Return the [X, Y] coordinate for the center point of the cell that contains the specified text.  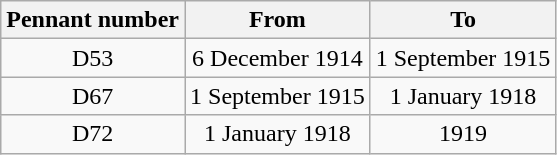
D53 [93, 58]
D67 [93, 96]
To [463, 20]
D72 [93, 134]
From [277, 20]
Pennant number [93, 20]
1919 [463, 134]
6 December 1914 [277, 58]
